Find where the given text appears and provide that cell's center as (x, y) coordinate. 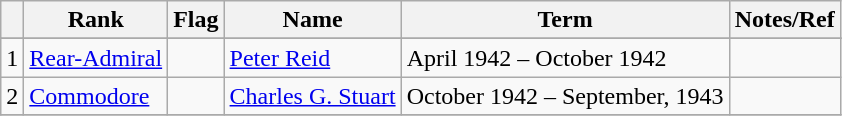
2 (12, 96)
Charles G. Stuart (312, 96)
Name (312, 20)
October 1942 – September, 1943 (565, 96)
Flag (196, 20)
Peter Reid (312, 58)
Rank (96, 20)
April 1942 – October 1942 (565, 58)
Notes/Ref (784, 20)
Term (565, 20)
Rear-Admiral (96, 58)
1 (12, 58)
Commodore (96, 96)
